Locate the cell with the specified text and output its (x, y) center coordinate. 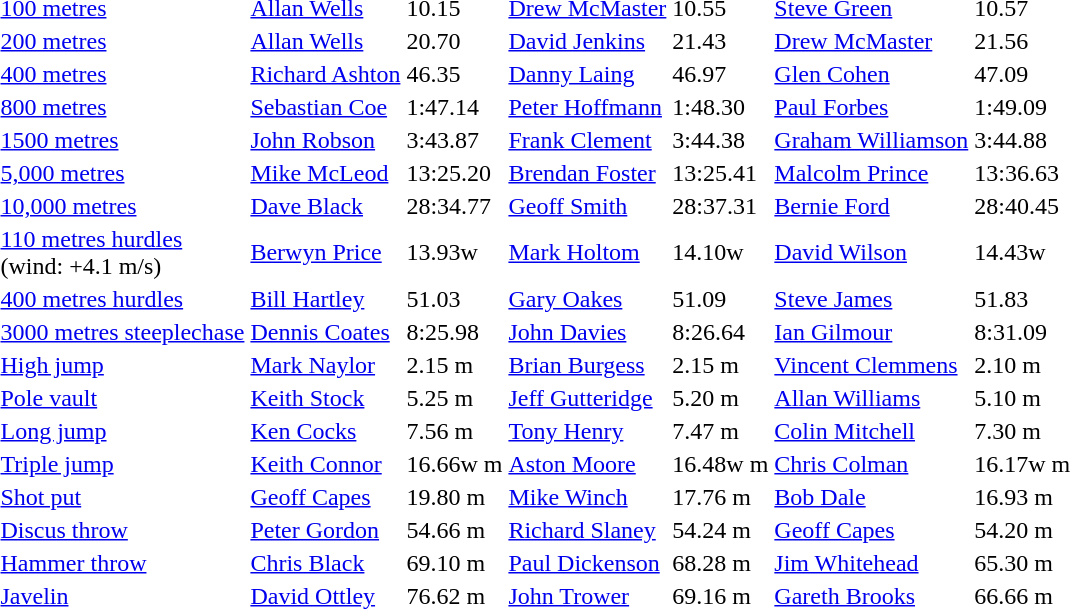
3:43.87 (454, 140)
Colin Mitchell (872, 431)
Jeff Gutteridge (588, 398)
28:34.77 (454, 206)
Ian Gilmour (872, 332)
8:25.98 (454, 332)
17.76 m (720, 497)
Brendan Foster (588, 173)
Paul Dickenson (588, 563)
Mike Winch (588, 497)
5.20 m (720, 398)
14.10w (720, 252)
Keith Stock (326, 398)
Keith Connor (326, 464)
51.09 (720, 299)
Mark Holtom (588, 252)
46.97 (720, 74)
16.48w m (720, 464)
Dennis Coates (326, 332)
7.47 m (720, 431)
Sebastian Coe (326, 107)
Chris Black (326, 563)
Allan Williams (872, 398)
Jim Whitehead (872, 563)
Allan Wells (326, 41)
28:37.31 (720, 206)
Frank Clement (588, 140)
Steve James (872, 299)
20.70 (454, 41)
54.24 m (720, 530)
7.56 m (454, 431)
Vincent Clemmens (872, 365)
Tony Henry (588, 431)
Danny Laing (588, 74)
13:25.20 (454, 173)
Richard Slaney (588, 530)
Graham Williamson (872, 140)
8:26.64 (720, 332)
Richard Ashton (326, 74)
Berwyn Price (326, 252)
16.66w m (454, 464)
1:48.30 (720, 107)
Aston Moore (588, 464)
5.25 m (454, 398)
13.93w (454, 252)
3:44.38 (720, 140)
John Robson (326, 140)
13:25.41 (720, 173)
Peter Gordon (326, 530)
Ken Cocks (326, 431)
46.35 (454, 74)
Malcolm Prince (872, 173)
Bill Hartley (326, 299)
Bob Dale (872, 497)
David Jenkins (588, 41)
21.43 (720, 41)
19.80 m (454, 497)
Paul Forbes (872, 107)
David Wilson (872, 252)
Glen Cohen (872, 74)
Geoff Smith (588, 206)
Peter Hoffmann (588, 107)
John Davies (588, 332)
Brian Burgess (588, 365)
Mike McLeod (326, 173)
1:47.14 (454, 107)
51.03 (454, 299)
69.10 m (454, 563)
Chris Colman (872, 464)
Bernie Ford (872, 206)
Dave Black (326, 206)
Gary Oakes (588, 299)
54.66 m (454, 530)
Mark Naylor (326, 365)
68.28 m (720, 563)
Drew McMaster (872, 41)
